From the cell containing the given text, extract its center point as (X, Y) coordinate. 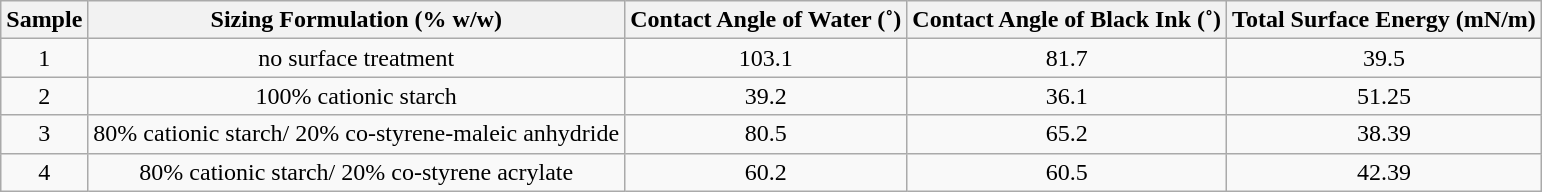
no surface treatment (356, 58)
3 (44, 134)
60.2 (766, 172)
51.25 (1384, 96)
42.39 (1384, 172)
39.2 (766, 96)
80% cationic starch/ 20% co-styrene acrylate (356, 172)
4 (44, 172)
38.39 (1384, 134)
103.1 (766, 58)
36.1 (1067, 96)
100% cationic starch (356, 96)
60.5 (1067, 172)
Contact Angle of Black Ink (˚) (1067, 20)
1 (44, 58)
65.2 (1067, 134)
80% cationic starch/ 20% co-styrene-maleic anhydride (356, 134)
2 (44, 96)
80.5 (766, 134)
Contact Angle of Water (˚) (766, 20)
39.5 (1384, 58)
81.7 (1067, 58)
Sizing Formulation (% w/w) (356, 20)
Total Surface Energy (mN/m) (1384, 20)
Sample (44, 20)
